Locate the cell with the specified text and output its [X, Y] center coordinate. 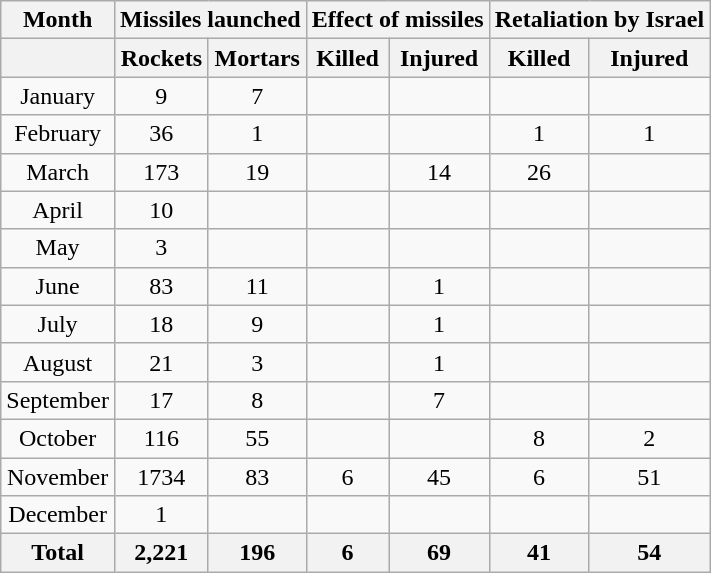
36 [161, 134]
July [58, 324]
December [58, 515]
April [58, 210]
September [58, 400]
196 [257, 553]
1734 [161, 477]
Mortars [257, 58]
2 [650, 438]
51 [650, 477]
January [58, 96]
Total [58, 553]
10 [161, 210]
March [58, 172]
October [58, 438]
18 [161, 324]
August [58, 362]
69 [439, 553]
173 [161, 172]
Effect of missiles [398, 20]
2,221 [161, 553]
41 [539, 553]
26 [539, 172]
Missiles launched [210, 20]
19 [257, 172]
May [58, 248]
14 [439, 172]
June [58, 286]
February [58, 134]
116 [161, 438]
Rockets [161, 58]
November [58, 477]
45 [439, 477]
21 [161, 362]
Retaliation by Israel [599, 20]
55 [257, 438]
Month [58, 20]
17 [161, 400]
11 [257, 286]
54 [650, 553]
